Pinpoint the cell where the given text exists, returning its (X, Y) midpoint coordinate. 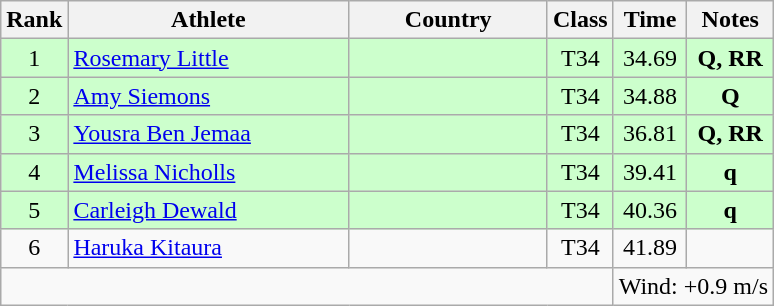
1 (34, 58)
41.89 (650, 248)
Q (730, 96)
3 (34, 134)
6 (34, 248)
Time (650, 20)
36.81 (650, 134)
Haruka Kitaura (208, 248)
4 (34, 172)
Carleigh Dewald (208, 210)
34.88 (650, 96)
Rosemary Little (208, 58)
Notes (730, 20)
2 (34, 96)
5 (34, 210)
40.36 (650, 210)
Amy Siemons (208, 96)
Wind: +0.9 m/s (693, 286)
Rank (34, 20)
Athlete (208, 20)
Country (448, 20)
Yousra Ben Jemaa (208, 134)
Melissa Nicholls (208, 172)
34.69 (650, 58)
Class (580, 20)
39.41 (650, 172)
